Output the (x, y) coordinate of the center of the cell containing the given text.  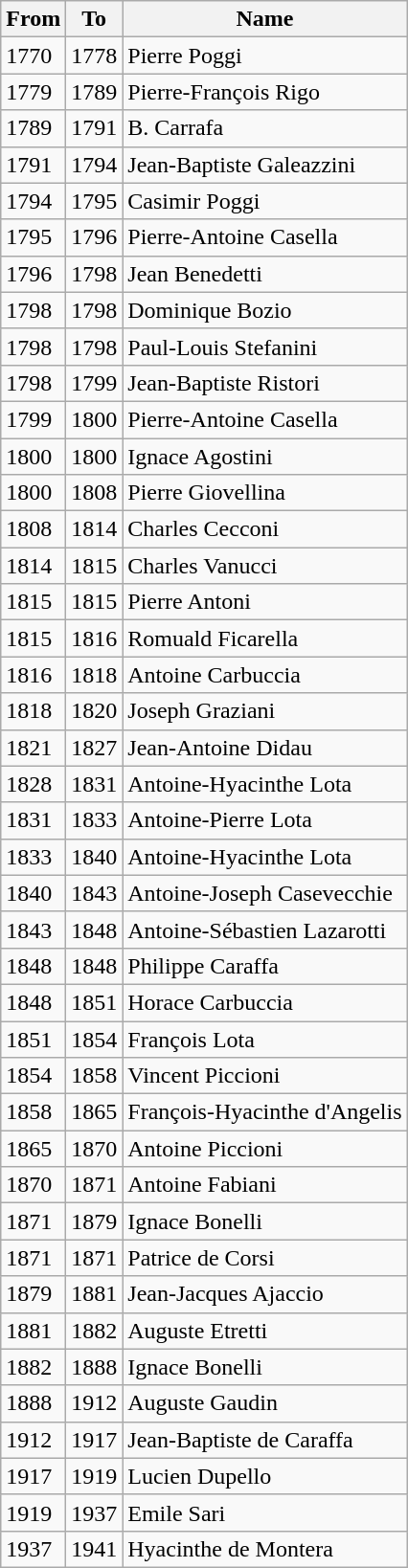
From (34, 19)
Pierre Poggi (264, 56)
Joseph Graziani (264, 711)
1941 (94, 1549)
Pierre Antoni (264, 602)
Horace Carbuccia (264, 1002)
Jean-Baptiste Galeazzini (264, 165)
Auguste Etretti (264, 1331)
Casimir Poggi (264, 201)
Antoine-Pierre Lota (264, 820)
1770 (34, 56)
Romuald Ficarella (264, 638)
Jean Benedetti (264, 274)
Charles Vanucci (264, 566)
Jean-Baptiste Ristori (264, 383)
François-Hyacinthe d'Angelis (264, 1112)
Jean-Jacques Ajaccio (264, 1294)
Charles Cecconi (264, 529)
1821 (34, 748)
To (94, 19)
Ignace Agostini (264, 457)
Auguste Gaudin (264, 1403)
Antoine-Sébastien Lazarotti (264, 930)
Jean-Antoine Didau (264, 748)
1820 (94, 711)
Antoine Piccioni (264, 1149)
Lucien Dupello (264, 1476)
Hyacinthe de Montera (264, 1549)
1828 (34, 784)
Antoine Carbuccia (264, 675)
Dominique Bozio (264, 310)
Antoine-Joseph Casevecchie (264, 893)
Emile Sari (264, 1512)
Philippe Caraffa (264, 966)
Vincent Piccioni (264, 1076)
Pierre-François Rigo (264, 92)
Paul-Louis Stefanini (264, 347)
1827 (94, 748)
1778 (94, 56)
François Lota (264, 1039)
Jean-Baptiste de Caraffa (264, 1440)
Antoine Fabiani (264, 1185)
Pierre Giovellina (264, 493)
Patrice de Corsi (264, 1258)
B. Carrafa (264, 128)
Name (264, 19)
1779 (34, 92)
